Detect which cell encompasses the target text, then output its (X, Y) center coordinate. 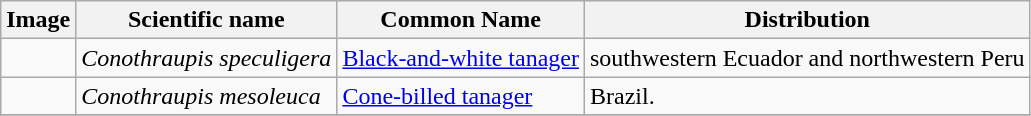
Brazil. (807, 96)
Black-and-white tanager (461, 58)
Conothraupis mesoleuca (206, 96)
Common Name (461, 20)
Distribution (807, 20)
Scientific name (206, 20)
southwestern Ecuador and northwestern Peru (807, 58)
Conothraupis speculigera (206, 58)
Cone-billed tanager (461, 96)
Image (38, 20)
